Find where the given text appears and provide that cell's center as (x, y) coordinate. 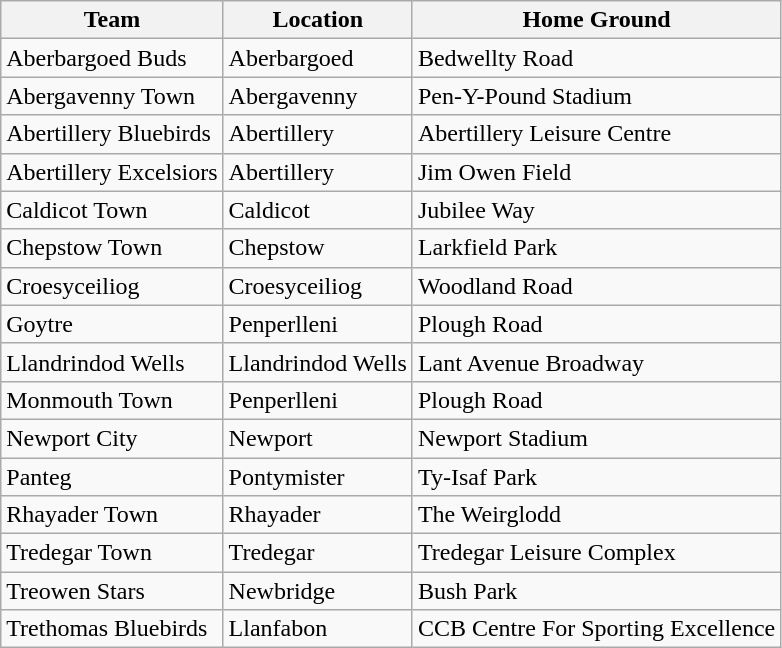
Tredegar (318, 553)
Caldicot (318, 210)
Panteg (112, 477)
Tredegar Leisure Complex (596, 553)
Pontymister (318, 477)
Newbridge (318, 591)
Chepstow Town (112, 248)
Abertillery Leisure Centre (596, 134)
Chepstow (318, 248)
Trethomas Bluebirds (112, 629)
Team (112, 20)
Llanfabon (318, 629)
Goytre (112, 324)
Abergavenny (318, 96)
Caldicot Town (112, 210)
Abertillery Excelsiors (112, 172)
Newport City (112, 438)
Home Ground (596, 20)
Newport (318, 438)
The Weirglodd (596, 515)
Larkfield Park (596, 248)
Bush Park (596, 591)
Lant Avenue Broadway (596, 362)
Woodland Road (596, 286)
Jubilee Way (596, 210)
Bedwellty Road (596, 58)
Ty-Isaf Park (596, 477)
Monmouth Town (112, 400)
Abergavenny Town (112, 96)
Location (318, 20)
Jim Owen Field (596, 172)
Newport Stadium (596, 438)
Treowen Stars (112, 591)
Rhayader Town (112, 515)
Aberbargoed Buds (112, 58)
Tredegar Town (112, 553)
Rhayader (318, 515)
Abertillery Bluebirds (112, 134)
Aberbargoed (318, 58)
Pen-Y-Pound Stadium (596, 96)
CCB Centre For Sporting Excellence (596, 629)
